For the text-containing cell, return its midpoint in [x, y] coordinate format. 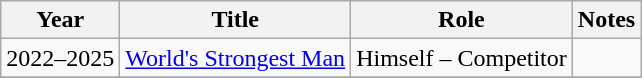
Title [236, 20]
World's Strongest Man [236, 58]
Himself – Competitor [462, 58]
2022–2025 [60, 58]
Role [462, 20]
Notes [606, 20]
Year [60, 20]
